Scan for the cell matching the given text and deliver its (X, Y) coordinate at center. 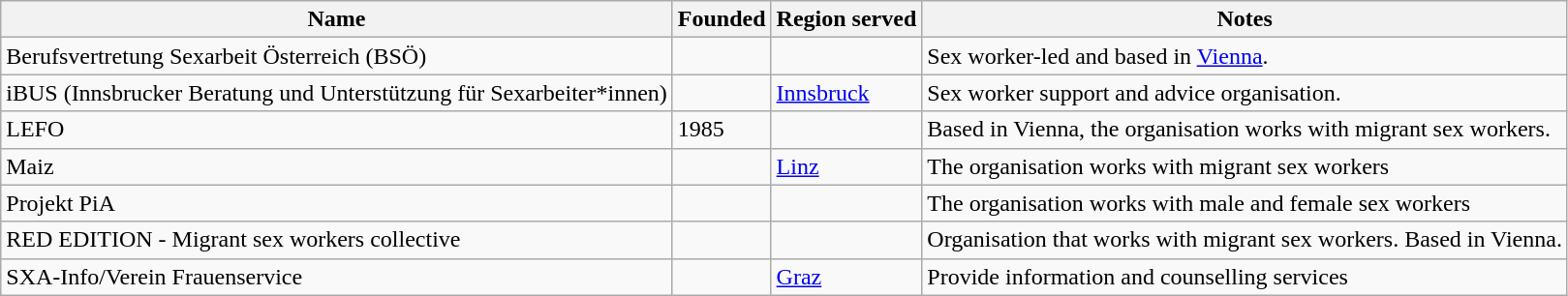
Organisation that works with migrant sex workers. Based in Vienna. (1245, 240)
Region served (846, 19)
Sex worker support and advice organisation. (1245, 93)
RED EDITION - Migrant sex workers collective (337, 240)
Berufsvertretung Sexarbeit Österreich (BSÖ) (337, 56)
The organisation works with male and female sex workers (1245, 203)
Based in Vienna, the organisation works with migrant sex workers. (1245, 130)
Name (337, 19)
iBUS (Innsbrucker Beratung und Unterstützung für Sexarbeiter*innen) (337, 93)
Maiz (337, 166)
Founded (722, 19)
The organisation works with migrant sex workers (1245, 166)
Sex worker-led and based in Vienna. (1245, 56)
Innsbruck (846, 93)
LEFO (337, 130)
Notes (1245, 19)
Provide information and counselling services (1245, 277)
Projekt PiA (337, 203)
1985 (722, 130)
Graz (846, 277)
Linz (846, 166)
SXA-Info/Verein Frauenservice (337, 277)
